Pinpoint the cell where the given text exists, returning its [x, y] midpoint coordinate. 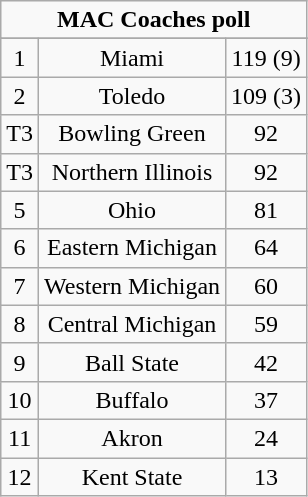
Miami [132, 58]
13 [266, 477]
81 [266, 210]
2 [20, 96]
Central Michigan [132, 324]
Ohio [132, 210]
Kent State [132, 477]
8 [20, 324]
1 [20, 58]
Western Michigan [132, 286]
9 [20, 362]
119 (9) [266, 58]
59 [266, 324]
Northern Illinois [132, 172]
Bowling Green [132, 134]
Buffalo [132, 400]
42 [266, 362]
Ball State [132, 362]
109 (3) [266, 96]
60 [266, 286]
Eastern Michigan [132, 248]
5 [20, 210]
MAC Coaches poll [154, 20]
37 [266, 400]
12 [20, 477]
6 [20, 248]
24 [266, 438]
7 [20, 286]
Akron [132, 438]
10 [20, 400]
64 [266, 248]
11 [20, 438]
Toledo [132, 96]
